Capture the cell that displays the provided text and extract its [x, y] central coordinate. 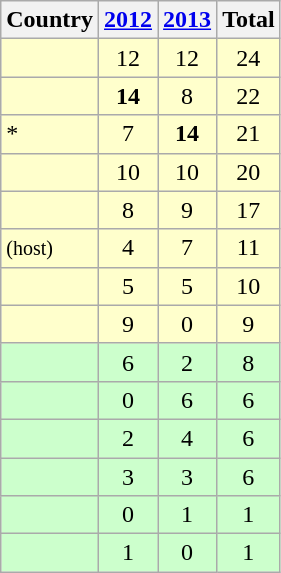
(host) [50, 248]
2012 [128, 20]
20 [249, 172]
* [50, 134]
Total [249, 20]
Country [50, 20]
17 [249, 210]
2013 [188, 20]
22 [249, 96]
21 [249, 134]
24 [249, 58]
11 [249, 248]
